Provide the [x, y] coordinate of the cell's center where the given text is located.  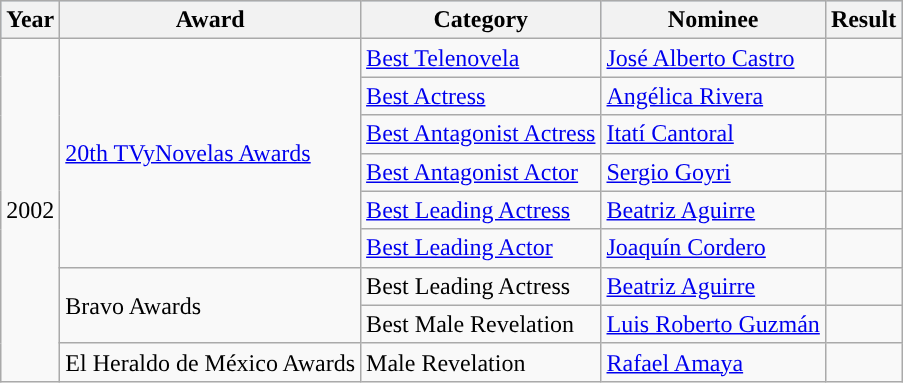
Best Male Revelation [481, 324]
Best Antagonist Actress [481, 134]
Angélica Rivera [713, 96]
Result [863, 20]
Rafael Amaya [713, 362]
Luis Roberto Guzmán [713, 324]
Nominee [713, 20]
Award [210, 20]
Year [30, 20]
Category [481, 20]
Joaquín Cordero [713, 248]
El Heraldo de México Awards [210, 362]
20th TVyNovelas Awards [210, 153]
Best Actress [481, 96]
2002 [30, 210]
Bravo Awards [210, 305]
Best Telenovela [481, 58]
Best Leading Actor [481, 248]
José Alberto Castro [713, 58]
Sergio Goyri [713, 172]
Male Revelation [481, 362]
Best Antagonist Actor [481, 172]
Itatí Cantoral [713, 134]
